From the cell containing the given text, extract its center point as (X, Y) coordinate. 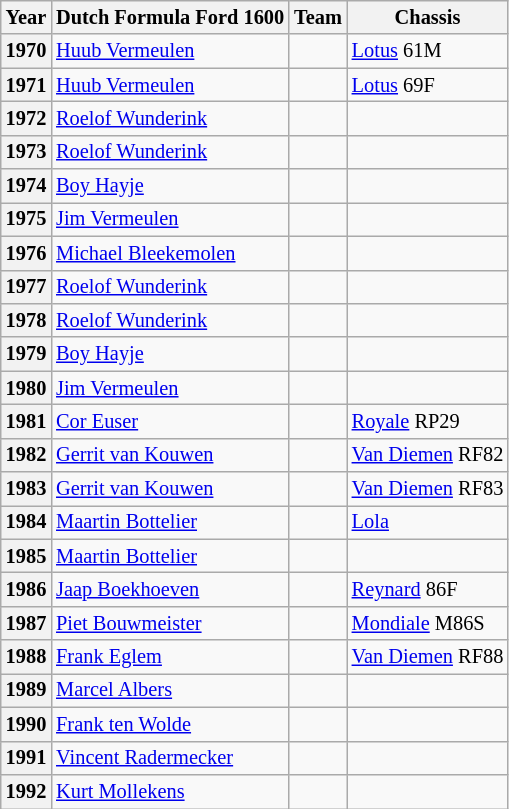
1983 (26, 489)
1976 (26, 253)
1973 (26, 152)
Lola (428, 522)
1978 (26, 320)
1981 (26, 421)
Cor Euser (170, 421)
Lotus 69F (428, 85)
1971 (26, 85)
Van Diemen RF83 (428, 489)
Jaap Boekhoeven (170, 589)
1979 (26, 354)
Dutch Formula Ford 1600 (170, 17)
1989 (26, 690)
1990 (26, 724)
1977 (26, 287)
Frank ten Wolde (170, 724)
Kurt Mollekens (170, 791)
Frank Eglem (170, 657)
Royale RP29 (428, 421)
1972 (26, 118)
Mondiale M86S (428, 623)
Piet Bouwmeister (170, 623)
Van Diemen RF82 (428, 455)
Year (26, 17)
1975 (26, 219)
1988 (26, 657)
Chassis (428, 17)
1985 (26, 556)
1987 (26, 623)
Lotus 61M (428, 51)
1980 (26, 388)
Reynard 86F (428, 589)
Marcel Albers (170, 690)
Team (318, 17)
1974 (26, 186)
1991 (26, 758)
1992 (26, 791)
1970 (26, 51)
1984 (26, 522)
Michael Bleekemolen (170, 253)
1982 (26, 455)
1986 (26, 589)
Vincent Radermecker (170, 758)
Van Diemen RF88 (428, 657)
